Pinpoint the cell where the given text exists, returning its [x, y] midpoint coordinate. 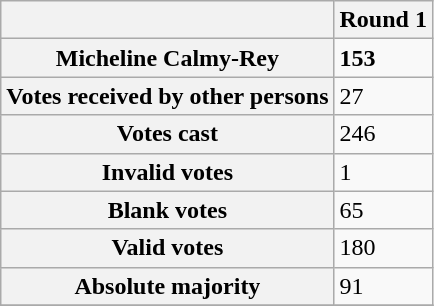
Valid votes [168, 248]
246 [383, 134]
180 [383, 248]
27 [383, 96]
Votes received by other persons [168, 96]
Invalid votes [168, 172]
Absolute majority [168, 286]
Votes cast [168, 134]
91 [383, 286]
65 [383, 210]
153 [383, 58]
Round 1 [383, 20]
Blank votes [168, 210]
Micheline Calmy-Rey [168, 58]
1 [383, 172]
